For the text-containing cell, return its midpoint in [x, y] coordinate format. 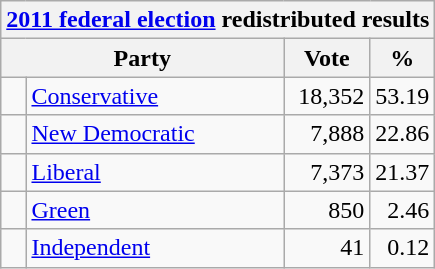
Conservative [155, 96]
41 [327, 248]
53.19 [402, 96]
18,352 [327, 96]
21.37 [402, 172]
Green [155, 210]
Vote [327, 58]
2.46 [402, 210]
850 [327, 210]
Party [142, 58]
Liberal [155, 172]
2011 federal election redistributed results [218, 20]
Independent [155, 248]
0.12 [402, 248]
7,888 [327, 134]
7,373 [327, 172]
New Democratic [155, 134]
22.86 [402, 134]
% [402, 58]
